Provide the (X, Y) coordinate of the cell's center where the given text is located.  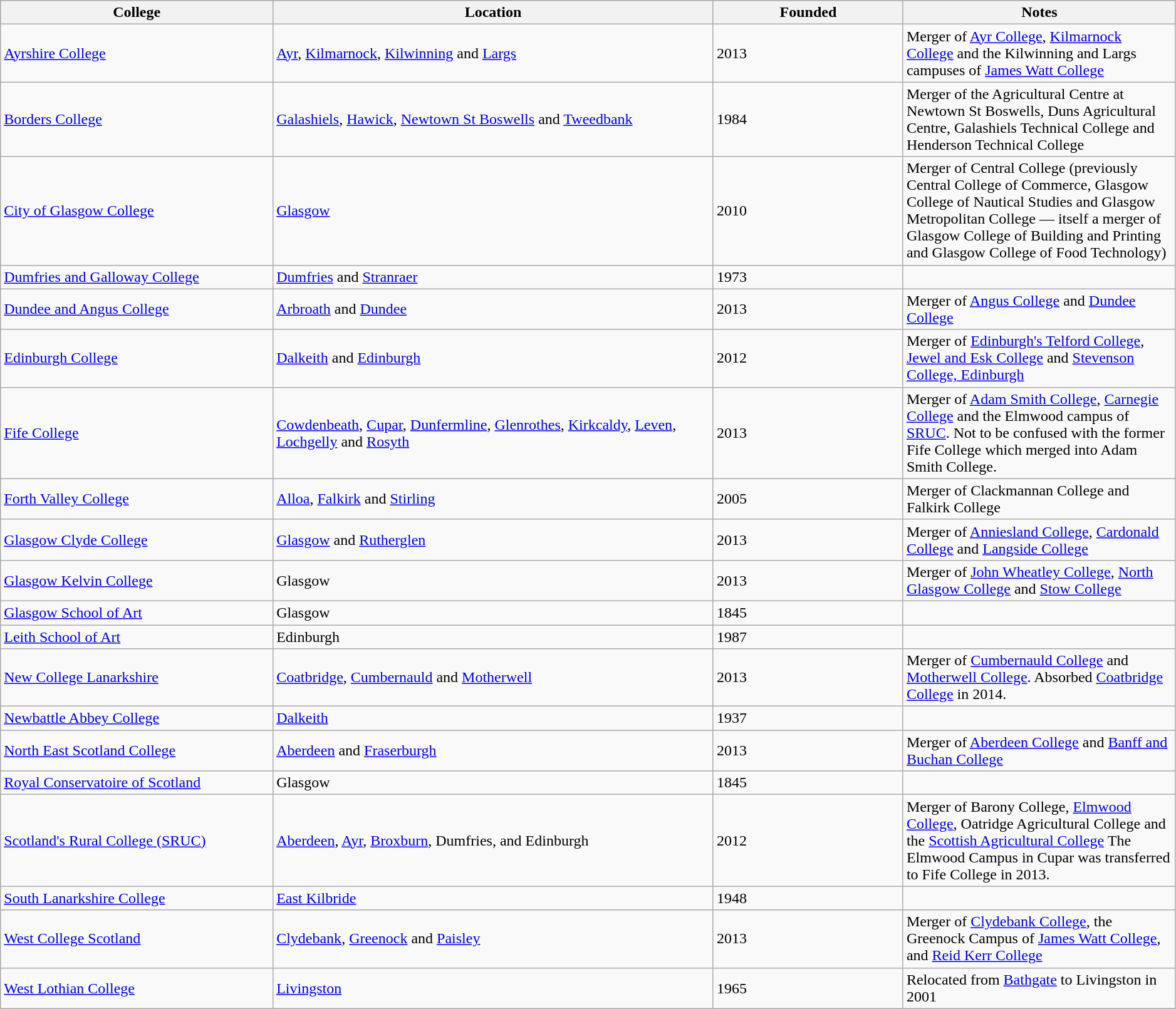
East Kilbride (494, 898)
Notes (1039, 13)
Location (494, 13)
Merger of Anniesland College, Cardonald College and Langside College (1039, 540)
Dalkeith and Edinburgh (494, 358)
Edinburgh (494, 637)
Glasgow Kelvin College (137, 580)
Dumfries and Galloway College (137, 277)
Aberdeen and Fraserburgh (494, 750)
Merger of Aberdeen College and Banff and Buchan College (1039, 750)
Founded (808, 13)
Newbattle Abbey College (137, 718)
1984 (808, 119)
West Lothian College (137, 988)
1987 (808, 637)
Coatbridge, Cumbernauld and Motherwell (494, 678)
Aberdeen, Ayr, Broxburn, Dumfries, and Edinburgh (494, 841)
Dumfries and Stranraer (494, 277)
1948 (808, 898)
Merger of John Wheatley College, North Glasgow College and Stow College (1039, 580)
Arbroath and Dundee (494, 309)
Merger of Cumbernauld College and Motherwell College. Absorbed Coatbridge College in 2014. (1039, 678)
Clydebank, Greenock and Paisley (494, 939)
Dalkeith (494, 718)
2010 (808, 210)
Livingston (494, 988)
Leith School of Art (137, 637)
Cowdenbeath, Cupar, Dunfermline, Glenrothes, Kirkcaldy, Leven, Lochgelly and Rosyth (494, 433)
Edinburgh College (137, 358)
Merger of Clydebank College, the Greenock Campus of James Watt College, and Reid Kerr College (1039, 939)
Ayrshire College (137, 53)
Scotland's Rural College (SRUC) (137, 841)
Fife College (137, 433)
Royal Conservatoire of Scotland (137, 783)
South Lanarkshire College (137, 898)
Glasgow Clyde College (137, 540)
West College Scotland (137, 939)
Relocated from Bathgate to Livingston in 2001 (1039, 988)
North East Scotland College (137, 750)
1973 (808, 277)
City of Glasgow College (137, 210)
Glasgow and Rutherglen (494, 540)
2005 (808, 499)
Glasgow School of Art (137, 613)
Dundee and Angus College (137, 309)
1965 (808, 988)
Merger of Angus College and Dundee College (1039, 309)
Forth Valley College (137, 499)
New College Lanarkshire (137, 678)
Galashiels, Hawick, Newtown St Boswells and Tweedbank (494, 119)
Merger of Edinburgh's Telford College, Jewel and Esk College and Stevenson College, Edinburgh (1039, 358)
Ayr, Kilmarnock, Kilwinning and Largs (494, 53)
College (137, 13)
Borders College (137, 119)
1937 (808, 718)
Merger of the Agricultural Centre at Newtown St Boswells, Duns Agricultural Centre, Galashiels Technical College and Henderson Technical College (1039, 119)
Merger of Ayr College, Kilmarnock College and the Kilwinning and Largs campuses of James Watt College (1039, 53)
Alloa, Falkirk and Stirling (494, 499)
Merger of Clackmannan College and Falkirk College (1039, 499)
